Capture the cell that displays the provided text and extract its (x, y) central coordinate. 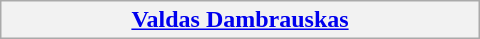
Valdas Dambrauskas (240, 20)
